From the cell containing the given text, extract its center point as [x, y] coordinate. 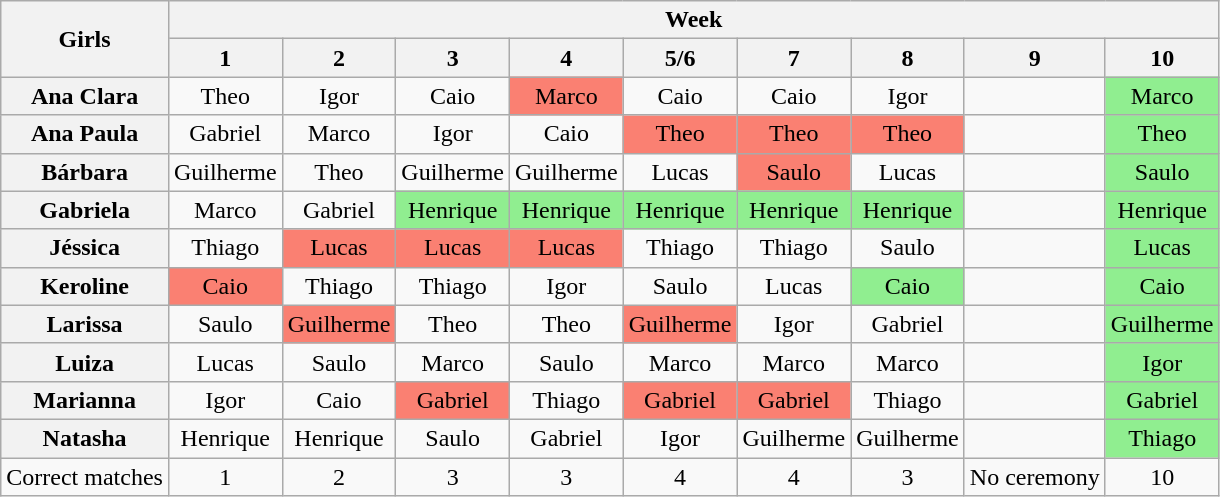
5/6 [680, 58]
Correct matches [85, 477]
Larissa [85, 324]
Girls [85, 39]
Luiza [85, 362]
Keroline [85, 286]
Week [694, 20]
9 [1034, 58]
Bárbara [85, 172]
Jéssica [85, 248]
8 [908, 58]
Marianna [85, 400]
7 [794, 58]
Gabriela [85, 210]
No ceremony [1034, 477]
Ana Paula [85, 134]
Ana Clara [85, 96]
Natasha [85, 438]
